Determine the [X, Y] coordinate at the center of the cell enclosing the given text.  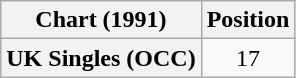
Chart (1991) [101, 20]
17 [248, 58]
UK Singles (OCC) [101, 58]
Position [248, 20]
